Find where the given text appears and provide that cell's center as (x, y) coordinate. 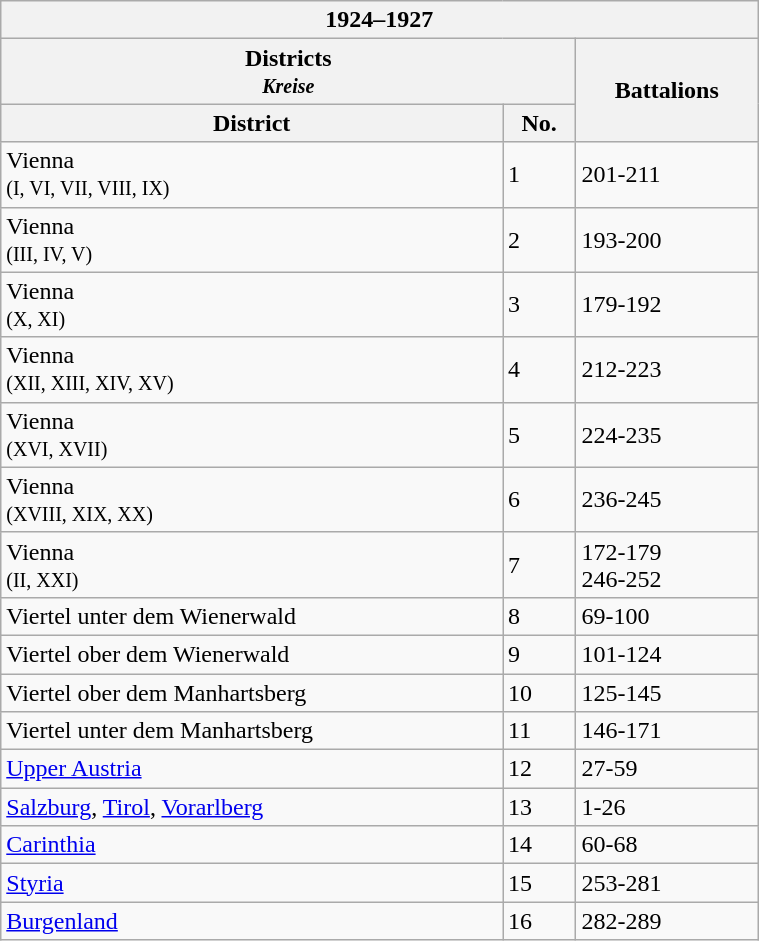
Vienna(XVIII, XIX, XX) (252, 500)
Viertel unter dem Wienerwald (252, 616)
Salzburg, Tirol, Vorarlberg (252, 807)
236-245 (667, 500)
172-179246-252 (667, 564)
1-26 (667, 807)
5 (540, 434)
Viertel ober dem Manhartsberg (252, 693)
DistrictsKreise (288, 72)
1 (540, 174)
212-223 (667, 370)
2 (540, 240)
4 (540, 370)
Viertel unter dem Manhartsberg (252, 731)
Vienna(XII, XIII, XIV, XV) (252, 370)
Battalions (667, 90)
14 (540, 845)
146-171 (667, 731)
253-281 (667, 883)
60-68 (667, 845)
1924–1927 (380, 20)
12 (540, 769)
Upper Austria (252, 769)
7 (540, 564)
10 (540, 693)
3 (540, 304)
69-100 (667, 616)
179-192 (667, 304)
27-59 (667, 769)
125-145 (667, 693)
9 (540, 654)
Vienna(II, XXI) (252, 564)
224-235 (667, 434)
Vienna(I, VI, VII, VIII, IX) (252, 174)
Vienna(X, XI) (252, 304)
Burgenland (252, 921)
11 (540, 731)
Styria (252, 883)
6 (540, 500)
101-124 (667, 654)
No. (540, 123)
16 (540, 921)
15 (540, 883)
Viertel ober dem Wienerwald (252, 654)
282-289 (667, 921)
Carinthia (252, 845)
District (252, 123)
Vienna(III, IV, V) (252, 240)
193-200 (667, 240)
13 (540, 807)
201-211 (667, 174)
8 (540, 616)
Vienna(XVI, XVII) (252, 434)
